Provide the (X, Y) coordinate of the cell's center where the given text is located.  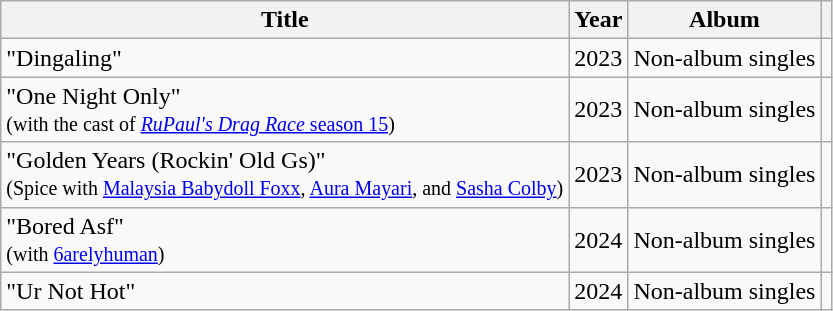
"One Night Only" (with the cast of RuPaul's Drag Race season 15) (285, 110)
Year (598, 20)
"Golden Years (Rockin' Old Gs)" (Spice with Malaysia Babydoll Foxx, Aura Mayari, and Sasha Colby) (285, 174)
Title (285, 20)
"Ur Not Hot" (285, 291)
"Bored Asf" (with 6arelyhuman) (285, 240)
"Dingaling" (285, 58)
Album (724, 20)
